Search for the cell housing the specified text and yield its (x, y) center coordinate. 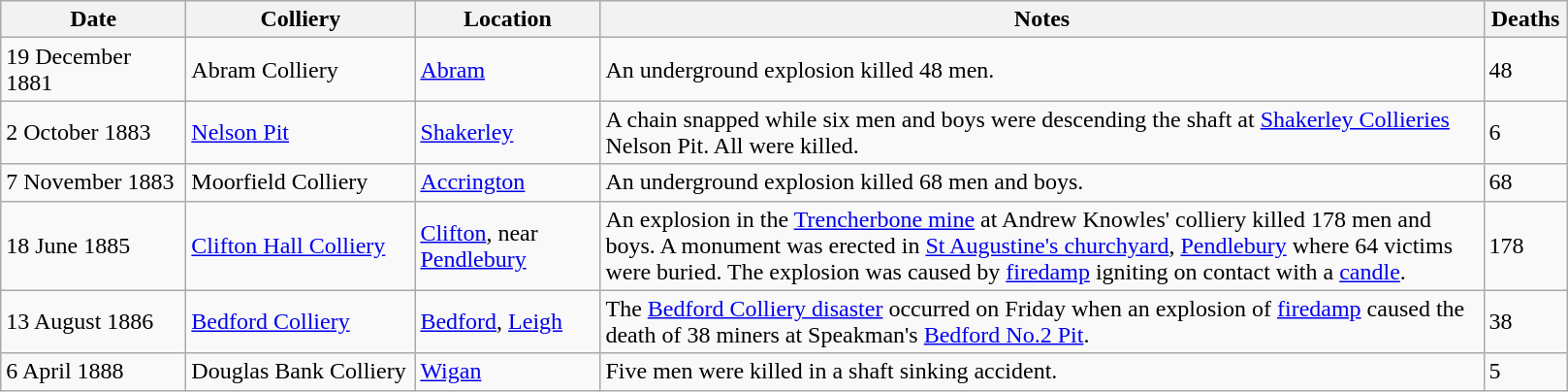
Abram (508, 70)
Abram Colliery (301, 70)
A chain snapped while six men and boys were descending the shaft at Shakerley Collieries Nelson Pit. All were killed. (1041, 132)
Date (93, 19)
6 April 1888 (93, 372)
Clifton, near Pendlebury (508, 245)
Deaths (1525, 19)
48 (1525, 70)
Clifton Hall Colliery (301, 245)
Accrington (508, 182)
Location (508, 19)
Nelson Pit (301, 132)
Notes (1041, 19)
The Bedford Colliery disaster occurred on Friday when an explosion of firedamp caused the death of 38 miners at Speakman's Bedford No.2 Pit. (1041, 322)
Douglas Bank Colliery (301, 372)
19 December 1881 (93, 70)
38 (1525, 322)
Bedford, Leigh (508, 322)
6 (1525, 132)
18 June 1885 (93, 245)
Moorfield Colliery (301, 182)
7 November 1883 (93, 182)
An underground explosion killed 48 men. (1041, 70)
Wigan (508, 372)
An underground explosion killed 68 men and boys. (1041, 182)
5 (1525, 372)
2 October 1883 (93, 132)
Shakerley (508, 132)
68 (1525, 182)
Bedford Colliery (301, 322)
13 August 1886 (93, 322)
178 (1525, 245)
Colliery (301, 19)
Five men were killed in a shaft sinking accident. (1041, 372)
